From the cell containing the given text, extract its center point as (X, Y) coordinate. 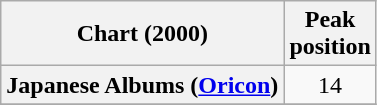
Japanese Albums (Oricon) (142, 85)
Chart (2000) (142, 34)
14 (330, 85)
Peakposition (330, 34)
